Capture the cell that displays the provided text and extract its (x, y) central coordinate. 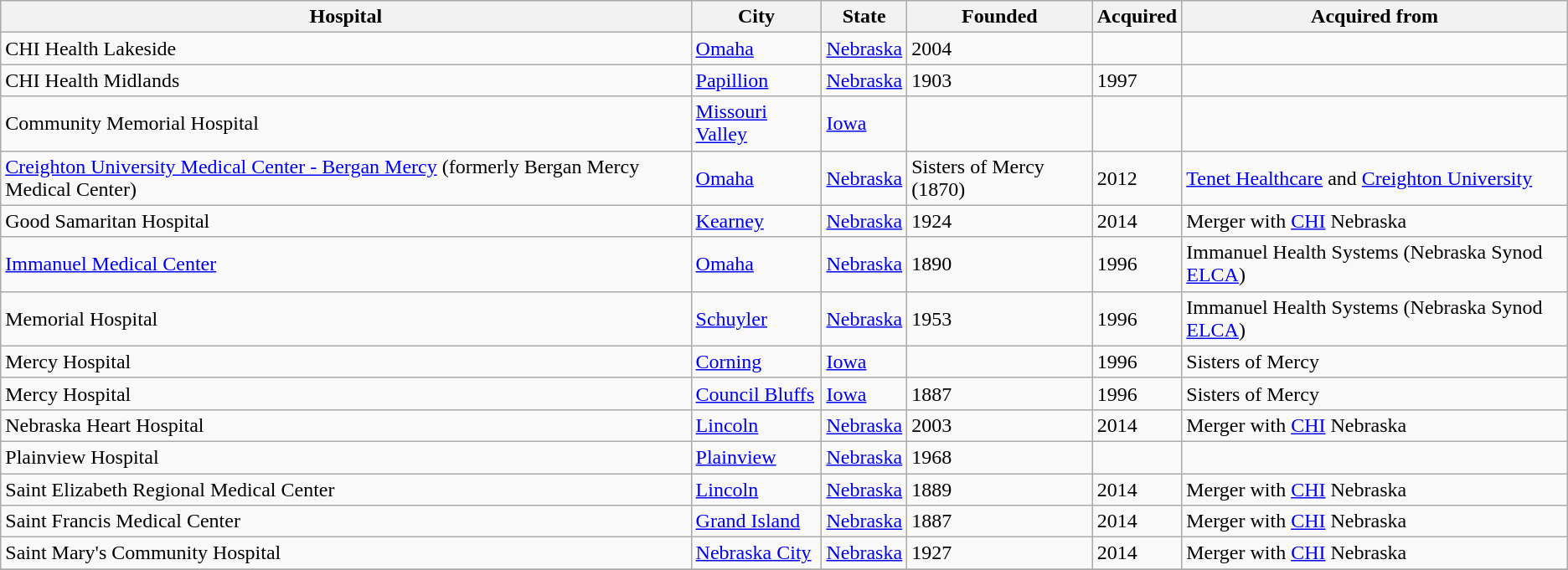
Kearney (756, 221)
Creighton University Medical Center - Bergan Mercy (formerly Bergan Mercy Medical Center) (346, 177)
Missouri Valley (756, 124)
2004 (1000, 49)
Saint Mary's Community Hospital (346, 553)
1889 (1000, 490)
Hospital (346, 17)
Schuyler (756, 318)
Plainview Hospital (346, 457)
2012 (1137, 177)
Memorial Hospital (346, 318)
Acquired (1137, 17)
Saint Elizabeth Regional Medical Center (346, 490)
1924 (1000, 221)
CHI Health Lakeside (346, 49)
2003 (1000, 425)
Nebraska Heart Hospital (346, 425)
1997 (1137, 80)
Founded (1000, 17)
1903 (1000, 80)
Grand Island (756, 521)
Council Bluffs (756, 393)
Tenet Healthcare and Creighton University (1375, 177)
1968 (1000, 457)
Papillion (756, 80)
Good Samaritan Hospital (346, 221)
Saint Francis Medical Center (346, 521)
Nebraska City (756, 553)
1953 (1000, 318)
Community Memorial Hospital (346, 124)
CHI Health Midlands (346, 80)
Corning (756, 362)
State (864, 17)
Sisters of Mercy (1870) (1000, 177)
Acquired from (1375, 17)
1927 (1000, 553)
Plainview (756, 457)
1890 (1000, 264)
Immanuel Medical Center (346, 264)
City (756, 17)
